For the text-containing cell, return its midpoint in [X, Y] coordinate format. 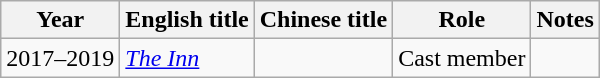
The Inn [187, 58]
Cast member [462, 58]
Notes [565, 20]
Chinese title [323, 20]
English title [187, 20]
2017–2019 [60, 58]
Role [462, 20]
Year [60, 20]
